Extract the [x, y] coordinate from the center of the cell holding the provided text.  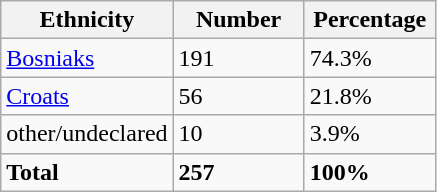
21.8% [370, 96]
Number [238, 20]
Total [87, 172]
3.9% [370, 134]
Percentage [370, 20]
191 [238, 58]
74.3% [370, 58]
Croats [87, 96]
100% [370, 172]
other/undeclared [87, 134]
257 [238, 172]
Bosniaks [87, 58]
10 [238, 134]
56 [238, 96]
Ethnicity [87, 20]
